Capture the cell that displays the provided text and extract its [X, Y] central coordinate. 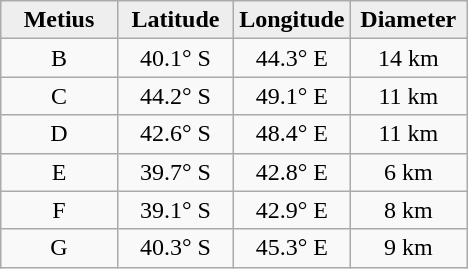
C [59, 96]
8 km [408, 210]
G [59, 248]
44.2° S [175, 96]
B [59, 58]
6 km [408, 172]
39.7° S [175, 172]
45.3° E [292, 248]
Metius [59, 20]
Latitude [175, 20]
F [59, 210]
40.1° S [175, 58]
42.8° E [292, 172]
44.3° E [292, 58]
40.3° S [175, 248]
48.4° E [292, 134]
D [59, 134]
Diameter [408, 20]
49.1° E [292, 96]
39.1° S [175, 210]
14 km [408, 58]
42.6° S [175, 134]
E [59, 172]
9 km [408, 248]
Longitude [292, 20]
42.9° E [292, 210]
